Search for the cell housing the specified text and yield its (X, Y) center coordinate. 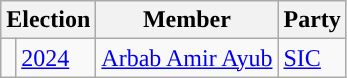
Election (48, 20)
Member (187, 20)
Party (312, 20)
Arbab Amir Ayub (187, 58)
SIC (312, 58)
2024 (56, 58)
